From the cell containing the given text, extract its center point as (x, y) coordinate. 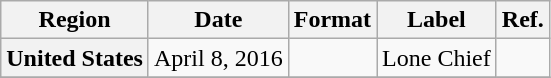
Lone Chief (437, 58)
Ref. (522, 20)
Label (437, 20)
Date (218, 20)
Region (75, 20)
April 8, 2016 (218, 58)
Format (332, 20)
United States (75, 58)
